For the text-containing cell, return its midpoint in [X, Y] coordinate format. 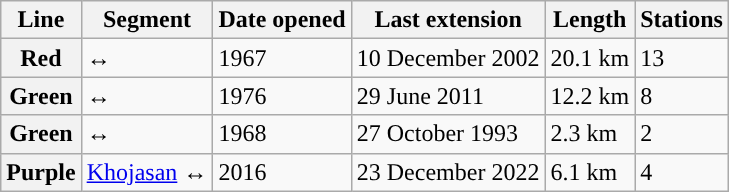
Last extension [448, 20]
1967 [282, 58]
1976 [282, 96]
Segment [147, 20]
23 December 2022 [448, 172]
Khojasan ↔ [147, 172]
Line [41, 20]
10 December 2002 [448, 58]
6.1 km [590, 172]
2 [682, 134]
4 [682, 172]
8 [682, 96]
Length [590, 20]
13 [682, 58]
1968 [282, 134]
27 October 1993 [448, 134]
12.2 km [590, 96]
Purple [41, 172]
2016 [282, 172]
29 June 2011 [448, 96]
Stations [682, 20]
2.3 km [590, 134]
Date opened [282, 20]
Red [41, 58]
20.1 km [590, 58]
